Extract the (X, Y) coordinate from the center of the cell holding the provided text.  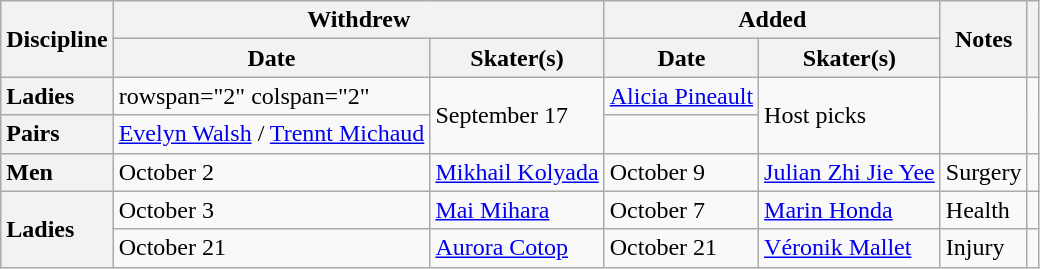
Julian Zhi Jie Yee (850, 172)
Véronik Mallet (850, 248)
October 2 (272, 172)
Mikhail Kolyada (517, 172)
Aurora Cotop (517, 248)
September 17 (517, 115)
rowspan="2" colspan="2" (272, 96)
Injury (984, 248)
Added (772, 20)
Men (57, 172)
Health (984, 210)
Alicia Pineault (681, 96)
October 9 (681, 172)
Mai Mihara (517, 210)
Host picks (850, 115)
October 7 (681, 210)
Notes (984, 39)
Surgery (984, 172)
Marin Honda (850, 210)
Evelyn Walsh / Trennt Michaud (272, 134)
Withdrew (358, 20)
October 3 (272, 210)
Discipline (57, 39)
Pairs (57, 134)
